Return the [X, Y] coordinate for the center point of the cell that contains the specified text.  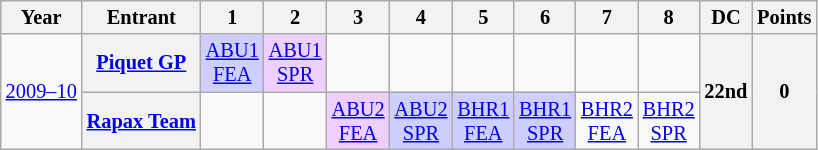
ABU1FEA [232, 63]
Points [784, 17]
8 [669, 17]
2 [296, 17]
BHR2FEA [607, 121]
Rapax Team [142, 121]
ABU1SPR [296, 63]
ABU2SPR [422, 121]
4 [422, 17]
BHR1FEA [483, 121]
BHR1SPR [545, 121]
5 [483, 17]
Year [42, 17]
1 [232, 17]
ABU2FEA [358, 121]
Entrant [142, 17]
BHR2SPR [669, 121]
2009–10 [42, 92]
6 [545, 17]
22nd [726, 92]
7 [607, 17]
0 [784, 92]
3 [358, 17]
DC [726, 17]
Piquet GP [142, 63]
